Extract the (x, y) coordinate from the center of the cell holding the provided text.  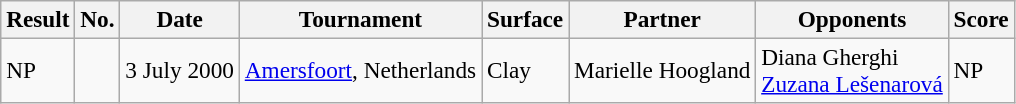
Tournament (360, 19)
3 July 2000 (180, 70)
Marielle Hoogland (662, 70)
Date (180, 19)
Result (38, 19)
Score (981, 19)
Amersfoort, Netherlands (360, 70)
Partner (662, 19)
Clay (526, 70)
No. (98, 19)
Opponents (852, 19)
Diana Gherghi Zuzana Lešenarová (852, 70)
Surface (526, 19)
